Capture the cell that displays the provided text and extract its (X, Y) central coordinate. 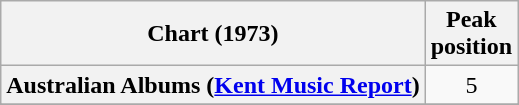
Australian Albums (Kent Music Report) (213, 85)
Peakposition (471, 34)
5 (471, 85)
Chart (1973) (213, 34)
